Scan for the cell matching the given text and deliver its [x, y] coordinate at center. 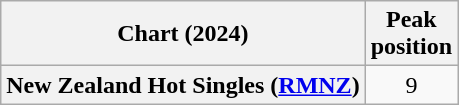
New Zealand Hot Singles (RMNZ) [183, 85]
Chart (2024) [183, 34]
Peakposition [411, 34]
9 [411, 85]
